Determine the [x, y] coordinate at the center of the cell enclosing the given text.  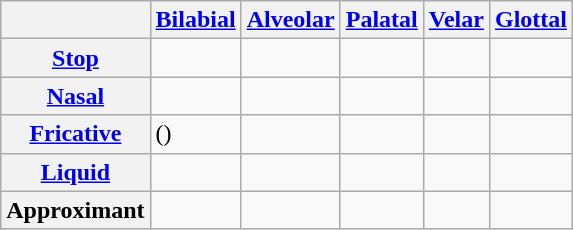
Glottal [530, 20]
Nasal [76, 96]
Velar [456, 20]
Palatal [382, 20]
Alveolar [290, 20]
Approximant [76, 210]
Fricative [76, 134]
Liquid [76, 172]
Stop [76, 58]
Bilabial [196, 20]
() [196, 134]
